Output the [x, y] coordinate of the center of the cell containing the given text.  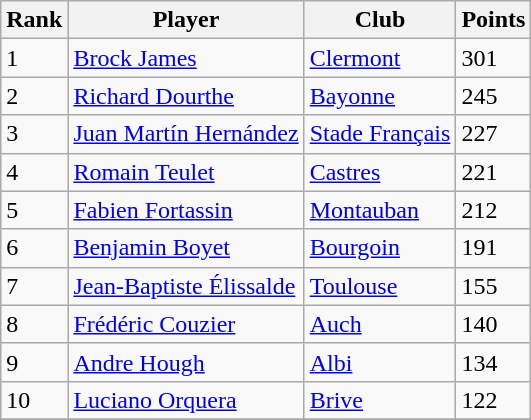
8 [34, 324]
140 [494, 324]
Points [494, 20]
1 [34, 58]
Auch [380, 324]
Andre Hough [186, 362]
245 [494, 96]
221 [494, 172]
Castres [380, 172]
155 [494, 286]
Albi [380, 362]
Rank [34, 20]
2 [34, 96]
212 [494, 210]
Fabien Fortassin [186, 210]
5 [34, 210]
301 [494, 58]
6 [34, 248]
227 [494, 134]
Toulouse [380, 286]
Player [186, 20]
3 [34, 134]
Bayonne [380, 96]
Stade Français [380, 134]
Bourgoin [380, 248]
Montauban [380, 210]
Benjamin Boyet [186, 248]
Club [380, 20]
Clermont [380, 58]
134 [494, 362]
9 [34, 362]
4 [34, 172]
Juan Martín Hernández [186, 134]
Richard Dourthe [186, 96]
191 [494, 248]
Jean-Baptiste Élissalde [186, 286]
Romain Teulet [186, 172]
122 [494, 400]
10 [34, 400]
Frédéric Couzier [186, 324]
Brock James [186, 58]
7 [34, 286]
Luciano Orquera [186, 400]
Brive [380, 400]
